Return [X, Y] of the center of cell containing provided text 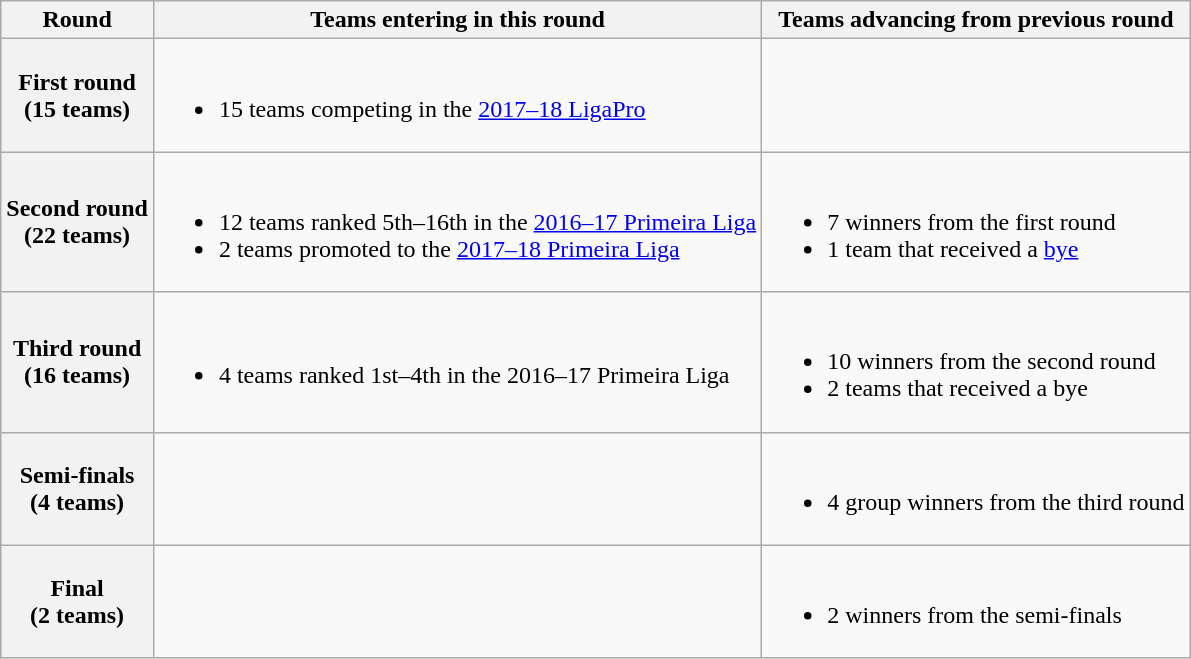
15 teams competing in the 2017–18 LigaPro [457, 96]
First round(15 teams) [78, 96]
Semi-finals(4 teams) [78, 488]
Teams advancing from previous round [976, 20]
Third round(16 teams) [78, 362]
7 winners from the first round1 team that received a bye [976, 222]
4 teams ranked 1st–4th in the 2016–17 Primeira Liga [457, 362]
4 group winners from the third round [976, 488]
Second round(22 teams) [78, 222]
Round [78, 20]
2 winners from the semi-finals [976, 602]
12 teams ranked 5th–16th in the 2016–17 Primeira Liga2 teams promoted to the 2017–18 Primeira Liga [457, 222]
10 winners from the second round2 teams that received a bye [976, 362]
Final(2 teams) [78, 602]
Teams entering in this round [457, 20]
